Locate the cell with the specified text and output its (X, Y) center coordinate. 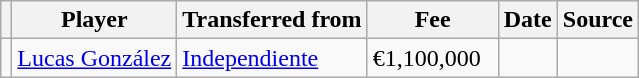
Source (598, 20)
Date (528, 20)
Independiente (272, 58)
€1,100,000 (432, 58)
Transferred from (272, 20)
Fee (432, 20)
Lucas González (94, 58)
Player (94, 20)
